Return the [x, y] coordinate for the center point of the cell that contains the specified text.  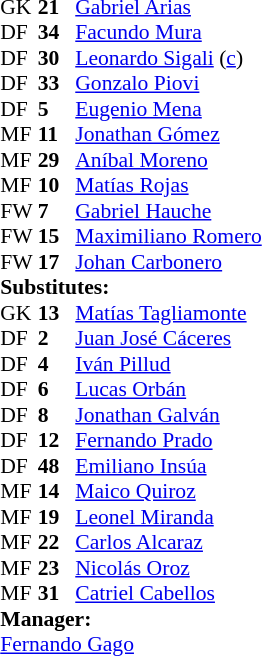
Matías Rojas [168, 185]
Jonathan Gómez [168, 135]
Johan Carbonero [168, 262]
Fernando Prado [168, 441]
7 [57, 211]
6 [57, 389]
11 [57, 135]
Eugenio Mena [168, 109]
31 [57, 593]
Facundo Mura [168, 33]
29 [57, 160]
Leonel Miranda [168, 517]
Gabriel Hauche [168, 211]
48 [57, 466]
Iván Pillud [168, 364]
12 [57, 441]
Jonathan Galván [168, 415]
Manager: [130, 619]
22 [57, 543]
14 [57, 491]
Aníbal Moreno [168, 160]
Matías Tagliamonte [168, 313]
19 [57, 517]
10 [57, 185]
Maico Quiroz [168, 491]
33 [57, 83]
Gonzalo Piovi [168, 83]
Nicolás Oroz [168, 568]
8 [57, 415]
13 [57, 313]
5 [57, 109]
Substitutes: [130, 287]
34 [57, 33]
4 [57, 364]
23 [57, 568]
Juan José Cáceres [168, 339]
Carlos Alcaraz [168, 543]
Lucas Orbán [168, 389]
GK [19, 313]
2 [57, 339]
Catriel Cabellos [168, 593]
Leonardo Sigali (c) [168, 58]
Emiliano Insúa [168, 466]
15 [57, 237]
17 [57, 262]
30 [57, 58]
Maximiliano Romero [168, 237]
